Return the (x, y) coordinate for the center point of the cell that contains the specified text.  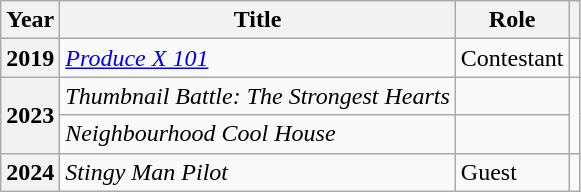
Thumbnail Battle: The Strongest Hearts (258, 96)
Role (512, 20)
Guest (512, 172)
Produce X 101 (258, 58)
Year (30, 20)
2019 (30, 58)
Stingy Man Pilot (258, 172)
2023 (30, 115)
Neighbourhood Cool House (258, 134)
Contestant (512, 58)
Title (258, 20)
2024 (30, 172)
